Scan for the cell matching the given text and deliver its [x, y] coordinate at center. 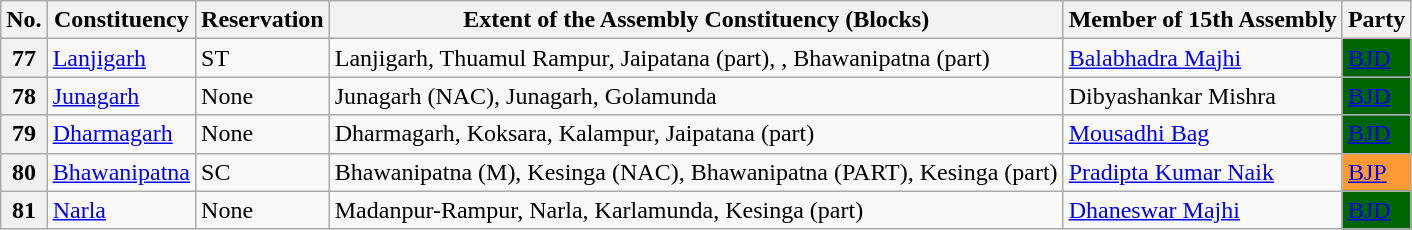
Narla [121, 210]
77 [24, 58]
Pradipta Kumar Naik [1202, 172]
Dibyashankar Mishra [1202, 96]
Constituency [121, 20]
78 [24, 96]
81 [24, 210]
Madanpur-Rampur, Narla, Karlamunda, Kesinga (part) [696, 210]
Lanjigarh, Thuamul Rampur, Jaipatana (part), , Bhawanipatna (part) [696, 58]
80 [24, 172]
Reservation [263, 20]
ST [263, 58]
Junagarh [121, 96]
Junagarh (NAC), Junagarh, Golamunda [696, 96]
Extent of the Assembly Constituency (Blocks) [696, 20]
Member of 15th Assembly [1202, 20]
Dharmagarh, Koksara, Kalampur, Jaipatana (part) [696, 134]
Mousadhi Bag [1202, 134]
Dhaneswar Majhi [1202, 210]
79 [24, 134]
BJP [1376, 172]
Lanjigarh [121, 58]
SC [263, 172]
Balabhadra Majhi [1202, 58]
Dharmagarh [121, 134]
Bhawanipatna [121, 172]
No. [24, 20]
Bhawanipatna (M), Kesinga (NAC), Bhawanipatna (PART), Kesinga (part) [696, 172]
Party [1376, 20]
